Scan for the cell matching the given text and deliver its (X, Y) coordinate at center. 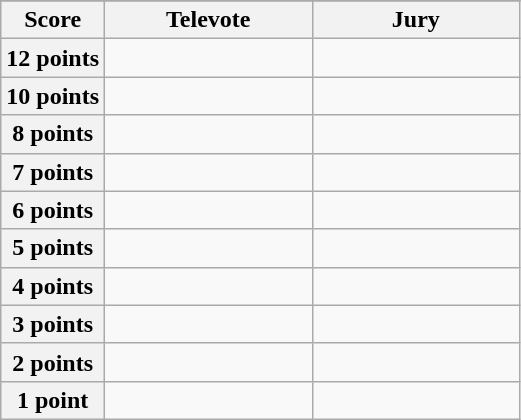
3 points (53, 324)
4 points (53, 286)
1 point (53, 400)
10 points (53, 96)
12 points (53, 58)
2 points (53, 362)
5 points (53, 248)
Jury (416, 20)
6 points (53, 210)
Televote (209, 20)
Score (53, 20)
7 points (53, 172)
8 points (53, 134)
